Output the [x, y] coordinate of the center of the cell containing the given text.  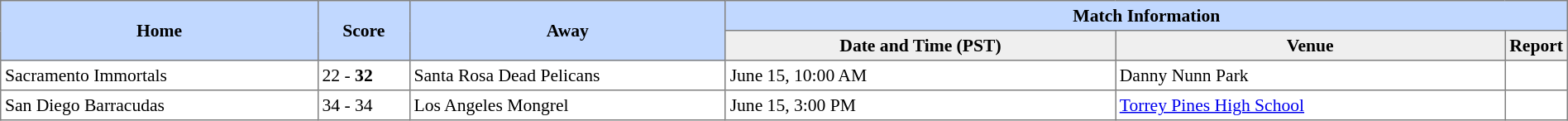
Danny Nunn Park [1310, 75]
Venue [1310, 46]
June 15, 3:00 PM [920, 105]
Away [567, 31]
34 - 34 [364, 105]
Report [1537, 46]
Home [160, 31]
June 15, 10:00 AM [920, 75]
Score [364, 31]
Date and Time (PST) [920, 46]
Sacramento Immortals [160, 75]
Santa Rosa Dead Pelicans [567, 75]
San Diego Barracudas [160, 105]
Match Information [1146, 16]
Torrey Pines High School [1310, 105]
Los Angeles Mongrel [567, 105]
22 - 32 [364, 75]
